Find where the given text appears and provide that cell's center as [x, y] coordinate. 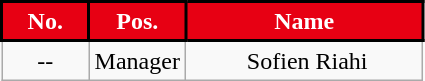
Pos. [137, 22]
Sofien Riahi [304, 60]
Name [304, 22]
Manager [137, 60]
-- [46, 60]
No. [46, 22]
